Return the (X, Y) coordinate for the center point of the cell that contains the specified text.  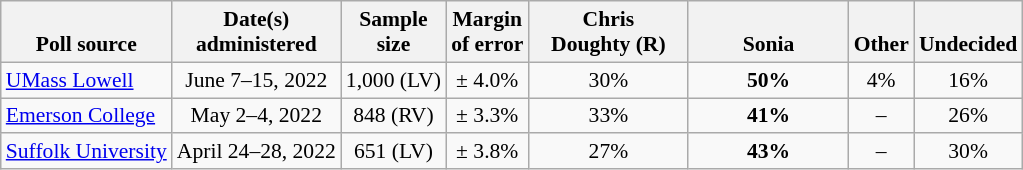
16% (968, 80)
June 7–15, 2022 (256, 80)
41% (768, 116)
Other (882, 32)
ChrisDoughty (R) (608, 32)
651 (LV) (394, 152)
26% (968, 116)
43% (768, 152)
1,000 (LV) (394, 80)
Date(s)administered (256, 32)
Sonia (768, 32)
Emerson College (86, 116)
33% (608, 116)
± 3.8% (487, 152)
4% (882, 80)
Undecided (968, 32)
848 (RV) (394, 116)
Poll source (86, 32)
Suffolk University (86, 152)
50% (768, 80)
± 4.0% (487, 80)
Marginof error (487, 32)
Samplesize (394, 32)
± 3.3% (487, 116)
UMass Lowell (86, 80)
April 24–28, 2022 (256, 152)
27% (608, 152)
May 2–4, 2022 (256, 116)
